Identify which cell holds the provided text, then report its (X, Y) central coordinate. 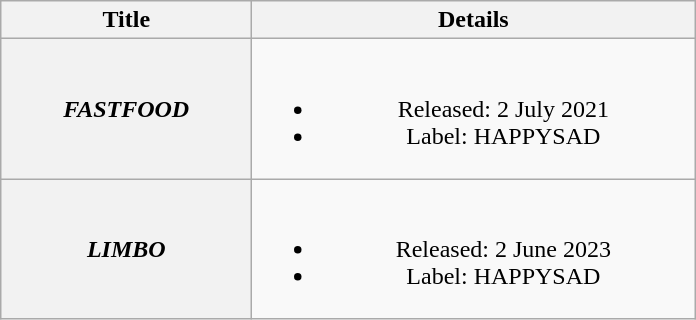
Released: 2 June 2023Label: HAPPYSAD (474, 249)
FASTFOOD (126, 109)
Title (126, 20)
LIMBO (126, 249)
Details (474, 20)
Released: 2 July 2021Label: HAPPYSAD (474, 109)
